Extract the (X, Y) coordinate from the center of the cell holding the provided text.  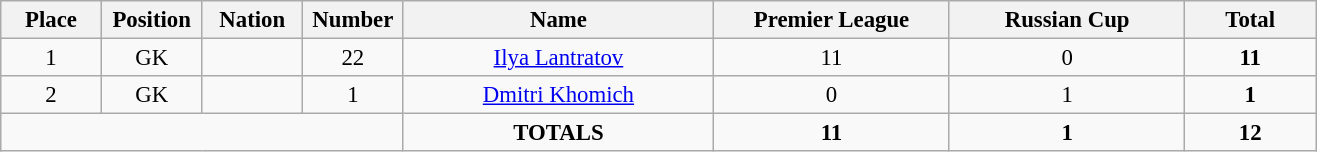
Total (1250, 20)
Premier League (832, 20)
Nation (252, 20)
22 (354, 58)
2 (52, 95)
Place (52, 20)
12 (1250, 133)
Dmitri Khomich (558, 95)
TOTALS (558, 133)
Number (354, 20)
Russian Cup (1067, 20)
Ilya Lantratov (558, 58)
Position (152, 20)
Name (558, 20)
